Locate the cell with the specified text and output its [X, Y] center coordinate. 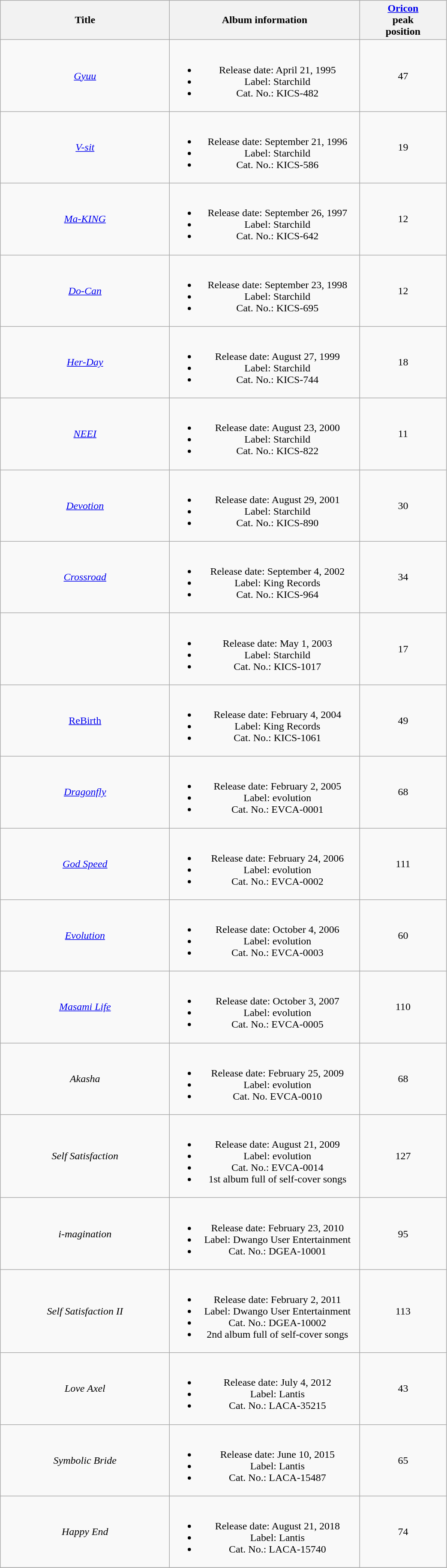
Love Axel [85, 1389]
Release date: February 4, 2004Label: King RecordsCat. No.: KICS-1061 [265, 721]
Masami Life [85, 1007]
Her-Day [85, 362]
Release date: August 23, 2000Label: StarchildCat. No.: KICS-822 [265, 434]
11 [403, 434]
Do-Can [85, 291]
Release date: October 4, 2006Label: evolutionCat. No.: EVCA-0003 [265, 936]
30 [403, 505]
Self Satisfaction [85, 1156]
110 [403, 1007]
95 [403, 1233]
74 [403, 1532]
Release date: August 21, 2018Label: LantisCat. No.: LACA-15740 [265, 1532]
Release date: August 27, 1999Label: StarchildCat. No.: KICS-744 [265, 362]
34 [403, 577]
Gyuu [85, 75]
Release date: February 25, 2009Label: evolutionCat. No. EVCA-0010 [265, 1079]
Release date: February 2, 2005Label: evolutionCat. No.: EVCA-0001 [265, 792]
Release date: September 26, 1997Label: StarchildCat. No.: KICS-642 [265, 219]
Release date: August 21, 2009Label: evolutionCat. No.: EVCA-00141st album full of self-cover songs [265, 1156]
Self Satisfaction II [85, 1311]
Release date: July 4, 2012Label: LantisCat. No.: LACA-35215 [265, 1389]
Release date: September 23, 1998Label: StarchildCat. No.: KICS-695 [265, 291]
Album information [265, 20]
Release date: February 2, 2011Label: Dwango User EntertainmentCat. No.: DGEA-100022nd album full of self-cover songs [265, 1311]
127 [403, 1156]
Release date: May 1, 2003Label: StarchildCat. No.: KICS-1017 [265, 648]
Release date: April 21, 1995Label: StarchildCat. No.: KICS-482 [265, 75]
Release date: October 3, 2007Label: evolutionCat. No.: EVCA-0005 [265, 1007]
19 [403, 148]
Release date: February 23, 2010Label: Dwango User EntertainmentCat. No.: DGEA-10001 [265, 1233]
Title [85, 20]
43 [403, 1389]
Dragonfly [85, 792]
Ma-KING [85, 219]
Crossroad [85, 577]
Release date: August 29, 2001Label: StarchildCat. No.: KICS-890 [265, 505]
49 [403, 721]
113 [403, 1311]
Devotion [85, 505]
Akasha [85, 1079]
NEEI [85, 434]
Oriconpeakposition [403, 20]
111 [403, 864]
Happy End [85, 1532]
ReBirth [85, 721]
Evolution [85, 936]
60 [403, 936]
V-sit [85, 148]
Release date: September 21, 1996Label: StarchildCat. No.: KICS-586 [265, 148]
17 [403, 648]
Release date: February 24, 2006Label: evolutionCat. No.: EVCA-0002 [265, 864]
Symbolic Bride [85, 1460]
Release date: June 10, 2015Label: LantisCat. No.: LACA-15487 [265, 1460]
65 [403, 1460]
i-magination [85, 1233]
Release date: September 4, 2002Label: King RecordsCat. No.: KICS-964 [265, 577]
God Speed [85, 864]
18 [403, 362]
47 [403, 75]
